Provide the (X, Y) coordinate of the cell's center where the given text is located.  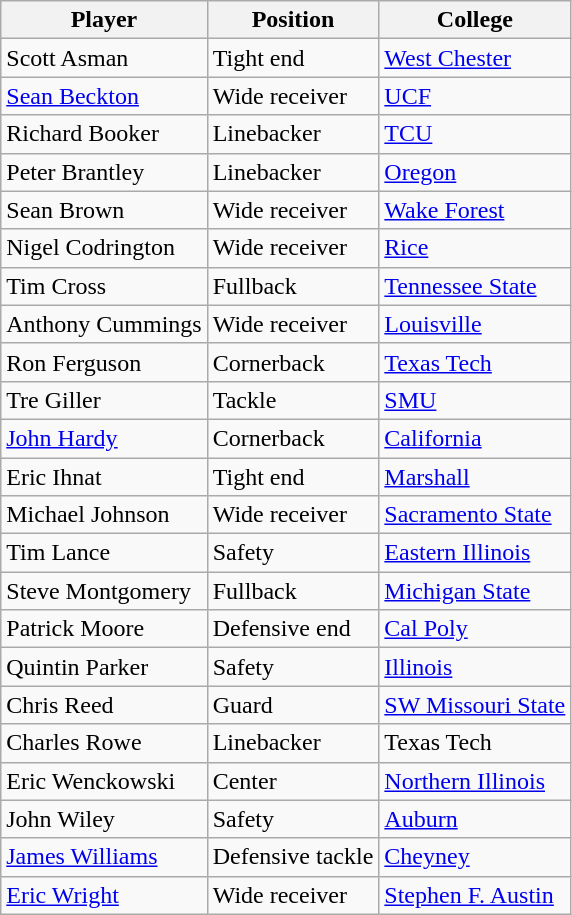
Player (104, 20)
Peter Brantley (104, 172)
California (475, 438)
James Williams (104, 857)
Tim Lance (104, 553)
College (475, 20)
Charles Rowe (104, 743)
Ron Ferguson (104, 362)
Illinois (475, 667)
Marshall (475, 477)
Tennessee State (475, 286)
Chris Reed (104, 705)
Cal Poly (475, 629)
Eric Ihnat (104, 477)
Position (293, 20)
Tackle (293, 400)
Rice (475, 248)
Sacramento State (475, 515)
Sean Brown (104, 210)
SMU (475, 400)
Anthony Cummings (104, 324)
Eric Wenckowski (104, 781)
Northern Illinois (475, 781)
John Hardy (104, 438)
Louisville (475, 324)
Quintin Parker (104, 667)
Eric Wright (104, 895)
West Chester (475, 58)
Michigan State (475, 591)
Auburn (475, 819)
SW Missouri State (475, 705)
Tim Cross (104, 286)
Michael Johnson (104, 515)
Cheyney (475, 857)
Richard Booker (104, 134)
Wake Forest (475, 210)
Center (293, 781)
Sean Beckton (104, 96)
TCU (475, 134)
UCF (475, 96)
John Wiley (104, 819)
Stephen F. Austin (475, 895)
Patrick Moore (104, 629)
Defensive tackle (293, 857)
Scott Asman (104, 58)
Guard (293, 705)
Defensive end (293, 629)
Steve Montgomery (104, 591)
Oregon (475, 172)
Nigel Codrington (104, 248)
Eastern Illinois (475, 553)
Tre Giller (104, 400)
